Identify which cell holds the provided text, then report its (x, y) central coordinate. 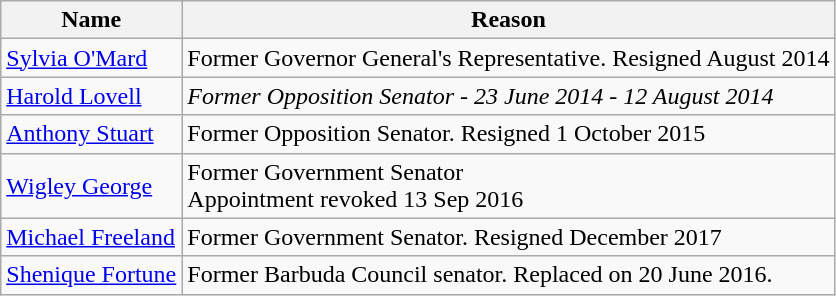
Anthony Stuart (92, 134)
Former Government Senator. Resigned December 2017 (508, 237)
Wigley George (92, 186)
Former Governor General's Representative. Resigned August 2014 (508, 58)
Former Barbuda Council senator. Replaced on 20 June 2016. (508, 275)
Harold Lovell (92, 96)
Shenique Fortune (92, 275)
Former Government SenatorAppointment revoked 13 Sep 2016 (508, 186)
Reason (508, 20)
Former Opposition Senator - 23 June 2014 - 12 August 2014 (508, 96)
Former Opposition Senator. Resigned 1 October 2015 (508, 134)
Michael Freeland (92, 237)
Sylvia O'Mard (92, 58)
Name (92, 20)
